Detect which cell encompasses the target text, then output its [x, y] center coordinate. 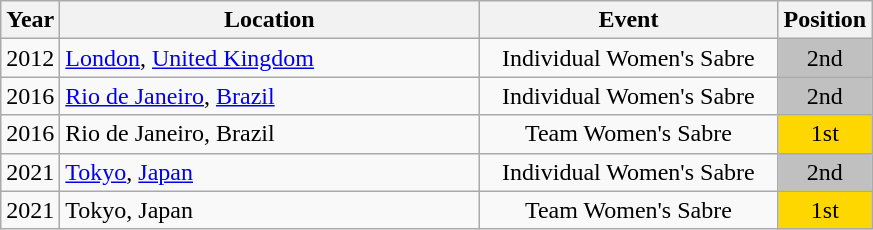
Event [628, 20]
London, United Kingdom [270, 58]
Position [825, 20]
Year [30, 20]
2012 [30, 58]
Location [270, 20]
